Search for the cell housing the specified text and yield its [X, Y] center coordinate. 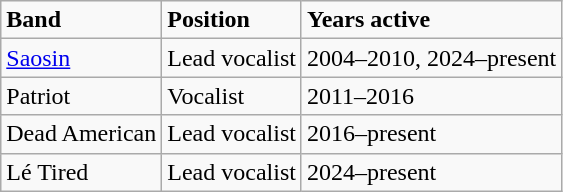
Saosin [82, 58]
2011–2016 [431, 96]
Patriot [82, 96]
2016–present [431, 134]
Years active [431, 20]
2024–present [431, 172]
Band [82, 20]
Dead American [82, 134]
Lé Tired [82, 172]
Position [232, 20]
2004–2010, 2024–present [431, 58]
Vocalist [232, 96]
